Return [X, Y] of the center of cell containing provided text 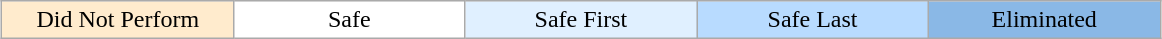
Did Not Perform [118, 20]
Eliminated [1044, 20]
Safe First [581, 20]
Safe [350, 20]
Safe Last [813, 20]
